Return the [X, Y] coordinate for the center point of the cell that contains the specified text.  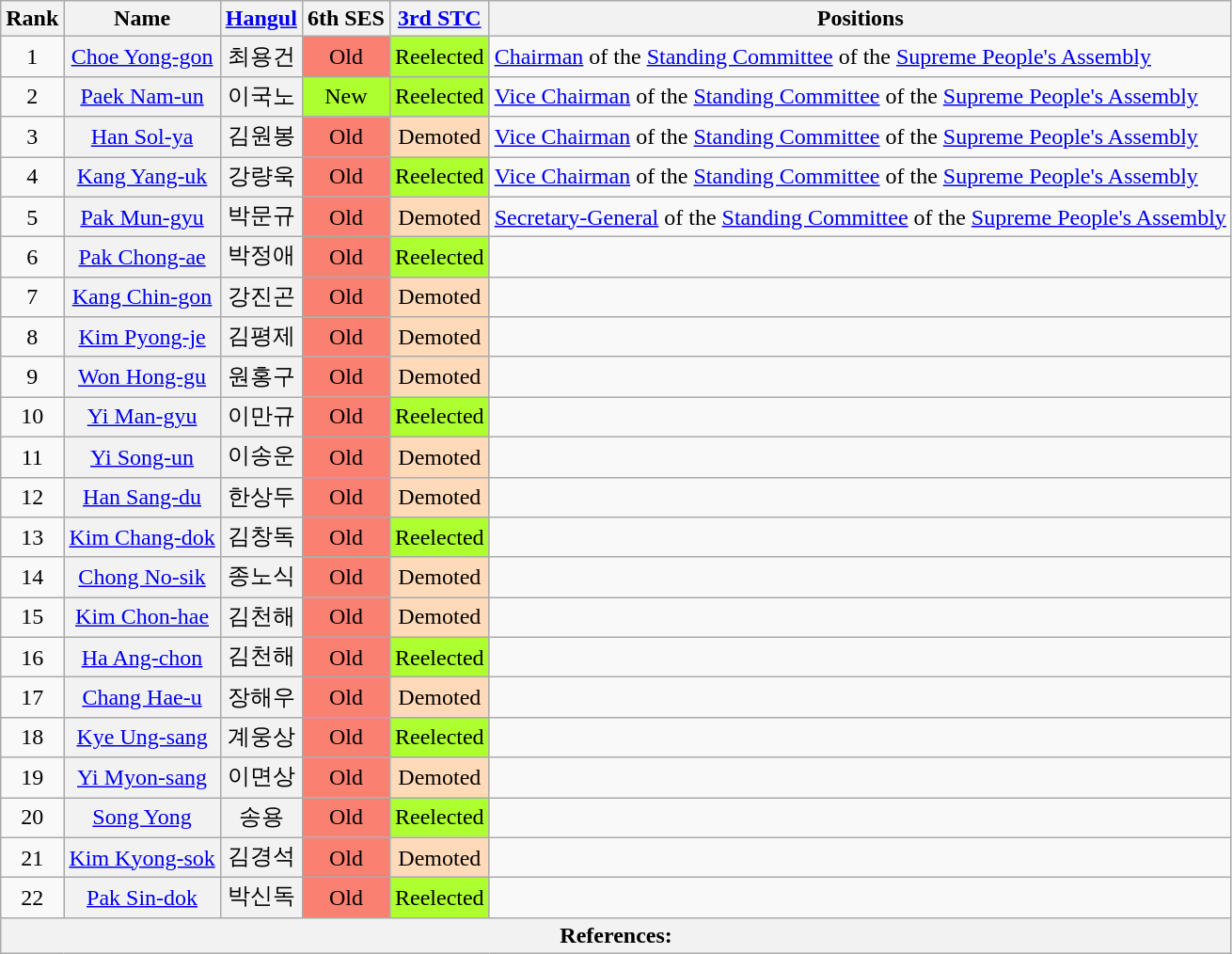
16 [32, 657]
Song Yong [142, 819]
계웅상 [261, 738]
Pak Mun-gyu [142, 216]
3 [32, 137]
10 [32, 418]
송용 [261, 819]
Kye Ung-sang [142, 738]
Kim Chang-dok [142, 538]
5 [32, 216]
2 [32, 96]
Won Hong-gu [142, 376]
Yi Myon-sang [142, 777]
1 [32, 56]
6 [32, 258]
New [346, 96]
김경석 [261, 858]
11 [32, 457]
이면상 [261, 777]
박정애 [261, 258]
Ha Ang-chon [142, 657]
20 [32, 819]
15 [32, 617]
12 [32, 497]
13 [32, 538]
Kang Chin-gon [142, 297]
김원봉 [261, 137]
이송운 [261, 457]
Kim Chon-hae [142, 617]
18 [32, 738]
Name [142, 19]
박신독 [261, 898]
Kim Pyong-je [142, 337]
Kang Yang-uk [142, 177]
Positions [860, 19]
Yi Man-gyu [142, 418]
14 [32, 578]
장해우 [261, 698]
이만규 [261, 418]
21 [32, 858]
Chong No-sik [142, 578]
4 [32, 177]
8 [32, 337]
원홍구 [261, 376]
강진곤 [261, 297]
Pak Chong-ae [142, 258]
Han Sol-ya [142, 137]
19 [32, 777]
강량욱 [261, 177]
김평제 [261, 337]
Rank [32, 19]
Kim Kyong-sok [142, 858]
7 [32, 297]
Yi Song-un [142, 457]
박문규 [261, 216]
종노식 [261, 578]
김창독 [261, 538]
Secretary-General of the Standing Committee of the Supreme People's Assembly [860, 216]
Choe Yong-gon [142, 56]
Pak Sin-dok [142, 898]
3rd STC [439, 19]
6th SES [346, 19]
Chang Hae-u [142, 698]
이국노 [261, 96]
Han Sang-du [142, 497]
17 [32, 698]
최용건 [261, 56]
References: [617, 935]
한상두 [261, 497]
22 [32, 898]
Hangul [261, 19]
Chairman of the Standing Committee of the Supreme People's Assembly [860, 56]
9 [32, 376]
Paek Nam-un [142, 96]
